Extract the [X, Y] coordinate from the center of the cell holding the provided text.  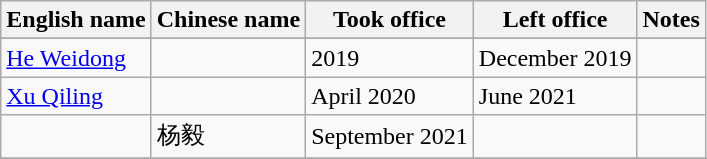
Chinese name [228, 20]
June 2021 [555, 96]
Xu Qiling [76, 96]
Left office [555, 20]
Took office [390, 20]
September 2021 [390, 136]
English name [76, 20]
2019 [390, 58]
杨毅 [228, 136]
Notes [671, 20]
December 2019 [555, 58]
He Weidong [76, 58]
April 2020 [390, 96]
